Pinpoint the cell where the given text exists, returning its [X, Y] midpoint coordinate. 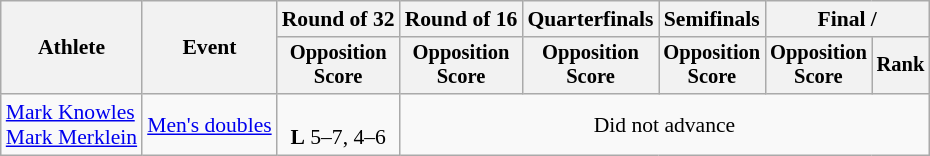
Quarterfinals [590, 19]
Event [210, 48]
Semifinals [712, 19]
Rank [901, 66]
L 5–7, 4–6 [338, 124]
Athlete [72, 48]
Mark KnowlesMark Merklein [72, 124]
Men's doubles [210, 124]
Round of 32 [338, 19]
Final / [847, 19]
Did not advance [665, 124]
Round of 16 [462, 19]
